Determine the (X, Y) coordinate at the center of the cell enclosing the given text.  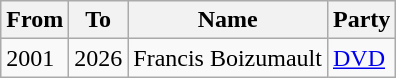
To (98, 20)
DVD (361, 58)
2026 (98, 58)
Party (361, 20)
Francis Boizumault (228, 58)
Name (228, 20)
From (35, 20)
2001 (35, 58)
